Identify which cell holds the provided text, then report its (x, y) central coordinate. 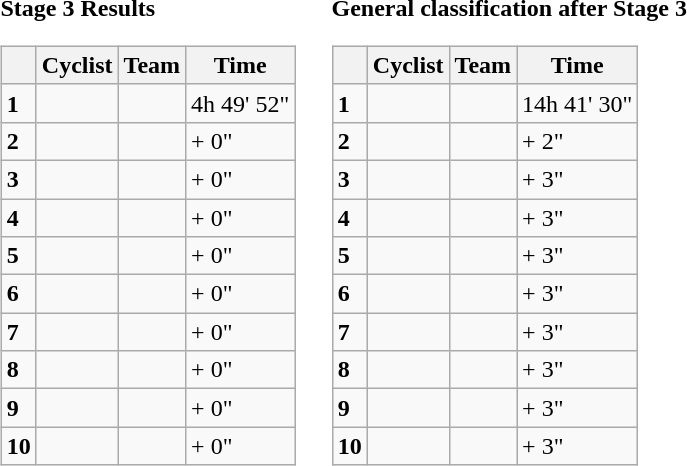
4h 49' 52" (240, 103)
+ 2" (578, 141)
14h 41' 30" (578, 103)
